Scan for the cell matching the given text and deliver its [X, Y] coordinate at center. 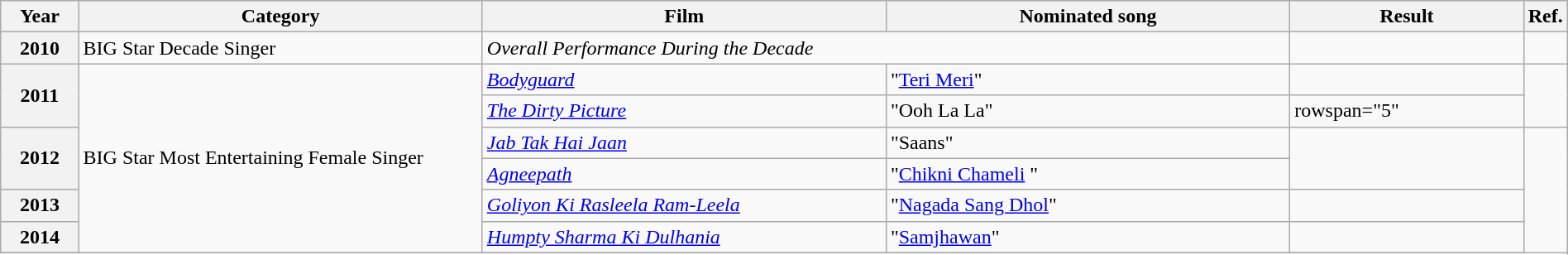
Result [1407, 17]
2014 [40, 237]
Jab Tak Hai Jaan [684, 142]
The Dirty Picture [684, 111]
2010 [40, 48]
Nominated song [1088, 17]
Ref. [1545, 17]
Bodyguard [684, 79]
BIG Star Decade Singer [280, 48]
Film [684, 17]
rowspan="5" [1407, 111]
2011 [40, 95]
Goliyon Ki Rasleela Ram-Leela [684, 205]
"Ooh La La" [1088, 111]
Humpty Sharma Ki Dulhania [684, 237]
Year [40, 17]
Agneepath [684, 174]
2013 [40, 205]
BIG Star Most Entertaining Female Singer [280, 158]
"Nagada Sang Dhol" [1088, 205]
Overall Performance During the Decade [886, 48]
2012 [40, 158]
"Saans" [1088, 142]
"Chikni Chameli " [1088, 174]
Category [280, 17]
"Samjhawan" [1088, 237]
"Teri Meri" [1088, 79]
